Extract the (X, Y) coordinate from the center of the cell holding the provided text.  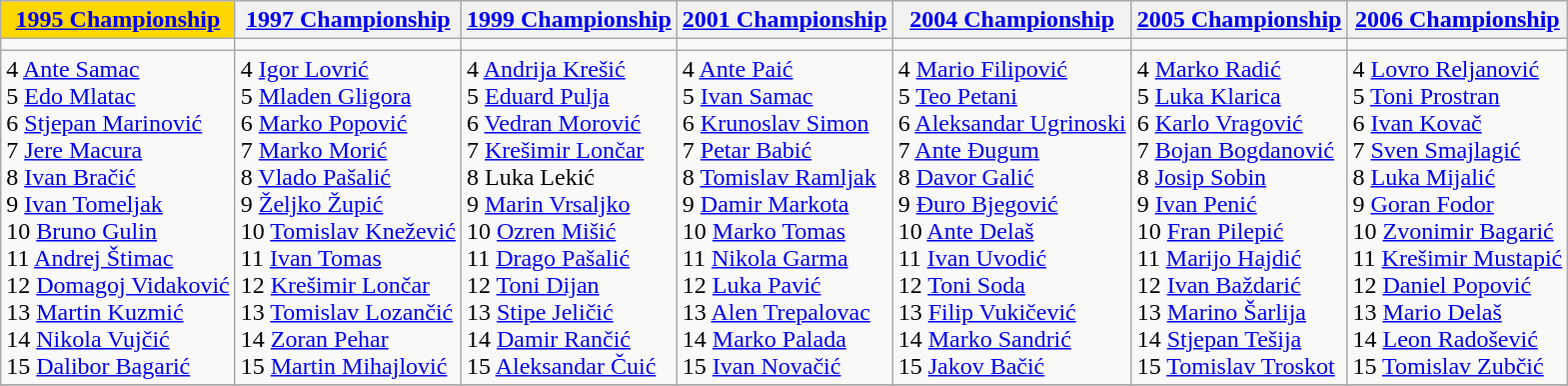
2001 Championship (784, 20)
2006 Championship (1457, 20)
1999 Championship (569, 20)
1997 Championship (348, 20)
1995 Championship (118, 20)
2005 Championship (1239, 20)
2004 Championship (1011, 20)
